Determine the [x, y] coordinate at the center of the cell enclosing the given text.  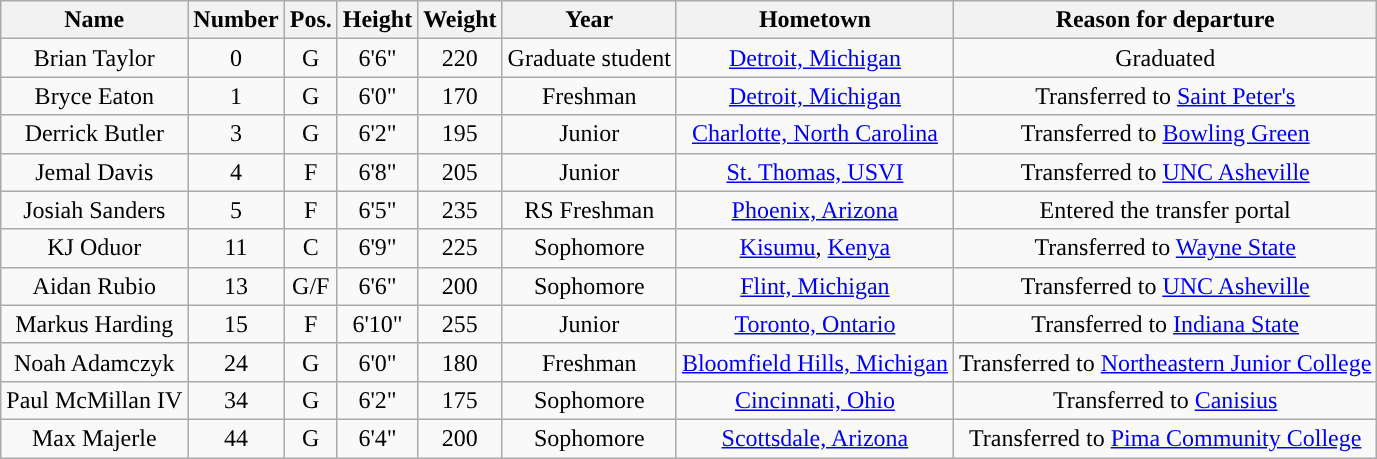
24 [236, 362]
175 [460, 400]
Weight [460, 20]
4 [236, 172]
Josiah Sanders [94, 210]
Reason for departure [1164, 20]
Bryce Eaton [94, 96]
Scottsdale, Arizona [814, 438]
Pos. [310, 20]
205 [460, 172]
Name [94, 20]
170 [460, 96]
Graduated [1164, 58]
Transferred to Northeastern Junior College [1164, 362]
Transferred to Indiana State [1164, 324]
0 [236, 58]
Bloomfield Hills, Michigan [814, 362]
Transferred to Canisius [1164, 400]
G/F [310, 286]
15 [236, 324]
Brian Taylor [94, 58]
220 [460, 58]
Cincinnati, Ohio [814, 400]
255 [460, 324]
235 [460, 210]
5 [236, 210]
KJ Oduor [94, 248]
Year [589, 20]
Flint, Michigan [814, 286]
Kisumu, Kenya [814, 248]
Transferred to Pima Community College [1164, 438]
6'10" [377, 324]
6'4" [377, 438]
3 [236, 134]
Entered the transfer portal [1164, 210]
Phoenix, Arizona [814, 210]
Hometown [814, 20]
Derrick Butler [94, 134]
6'8" [377, 172]
11 [236, 248]
34 [236, 400]
195 [460, 134]
St. Thomas, USVI [814, 172]
Markus Harding [94, 324]
Jemal Davis [94, 172]
Charlotte, North Carolina [814, 134]
1 [236, 96]
Paul McMillan IV [94, 400]
Graduate student [589, 58]
Height [377, 20]
6'9" [377, 248]
Noah Adamczyk [94, 362]
13 [236, 286]
180 [460, 362]
RS Freshman [589, 210]
Max Majerle [94, 438]
C [310, 248]
Transferred to Wayne State [1164, 248]
Transferred to Bowling Green [1164, 134]
Transferred to Saint Peter's [1164, 96]
225 [460, 248]
6'5" [377, 210]
Number [236, 20]
Aidan Rubio [94, 286]
Toronto, Ontario [814, 324]
44 [236, 438]
